Return the (x, y) coordinate for the center point of the cell that contains the specified text.  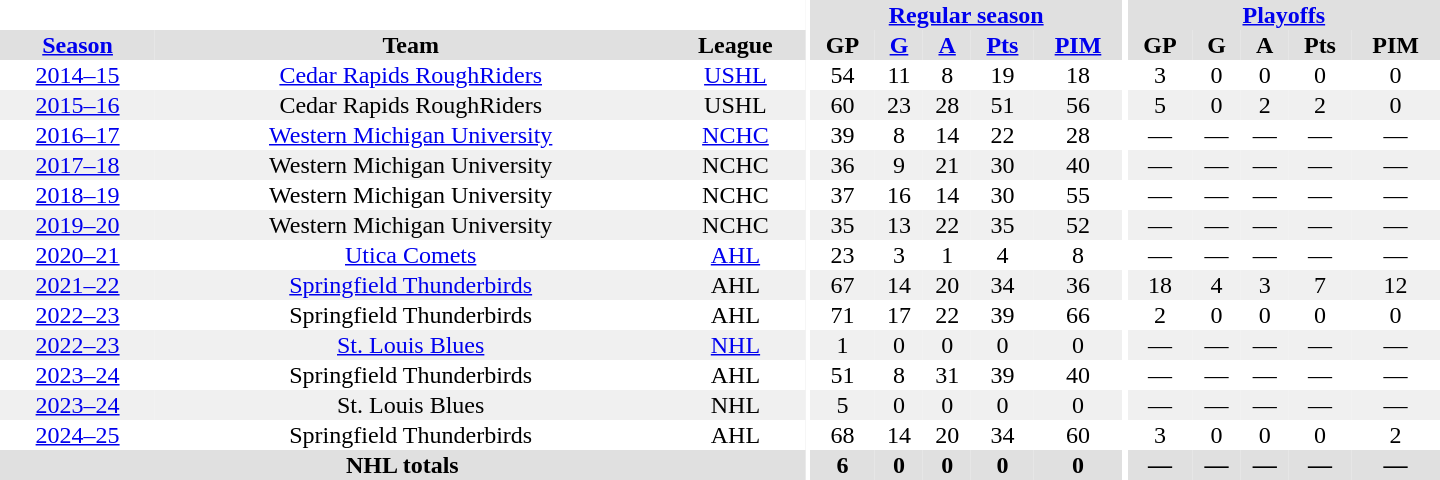
16 (899, 195)
Utica Comets (410, 255)
2024–25 (78, 435)
55 (1078, 195)
2021–22 (78, 285)
13 (899, 225)
2018–19 (78, 195)
54 (842, 75)
League (736, 45)
9 (899, 165)
2019–20 (78, 225)
2014–15 (78, 75)
6 (842, 465)
12 (1396, 285)
7 (1320, 285)
37 (842, 195)
19 (1002, 75)
Regular season (966, 15)
2020–21 (78, 255)
11 (899, 75)
56 (1078, 105)
52 (1078, 225)
2015–16 (78, 105)
2017–18 (78, 165)
Season (78, 45)
67 (842, 285)
Team (410, 45)
31 (947, 375)
71 (842, 315)
21 (947, 165)
NHL totals (402, 465)
2016–17 (78, 135)
68 (842, 435)
17 (899, 315)
Playoffs (1284, 15)
66 (1078, 315)
